Pinpoint the cell where the given text exists, returning its (x, y) midpoint coordinate. 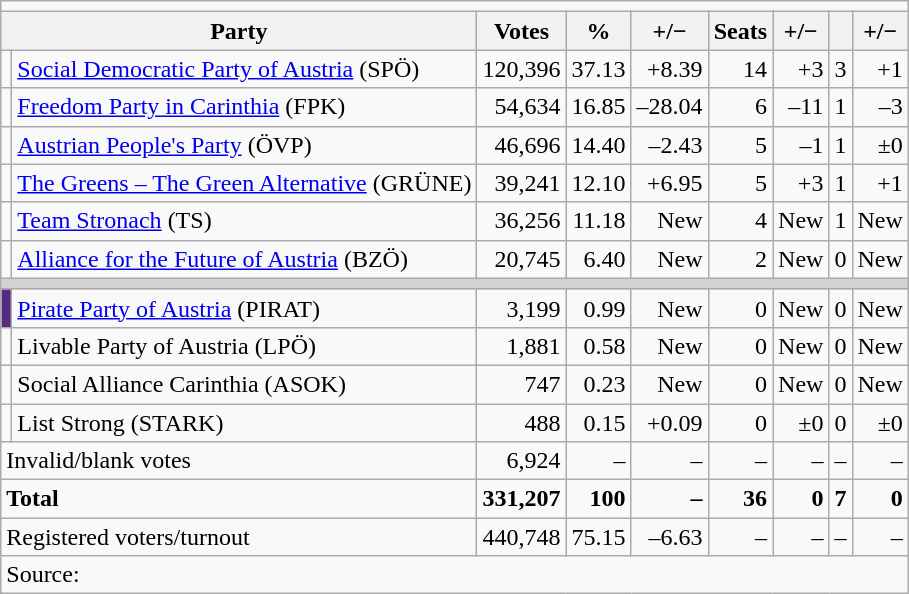
37.13 (598, 69)
–6.63 (670, 537)
36,256 (522, 221)
3 (840, 69)
3,199 (522, 308)
% (598, 31)
6 (740, 107)
2 (740, 259)
12.10 (598, 183)
331,207 (522, 499)
Austrian People's Party (ÖVP) (244, 145)
Registered voters/turnout (239, 537)
Social Democratic Party of Austria (SPÖ) (244, 69)
Freedom Party in Carinthia (FPK) (244, 107)
+0.09 (670, 423)
488 (522, 423)
–28.04 (670, 107)
–2.43 (670, 145)
0.58 (598, 346)
120,396 (522, 69)
39,241 (522, 183)
4 (740, 221)
Pirate Party of Austria (PIRAT) (244, 308)
Party (239, 31)
+8.39 (670, 69)
Votes (522, 31)
Source: (455, 575)
14.40 (598, 145)
Seats (740, 31)
Social Alliance Carinthia (ASOK) (244, 384)
100 (598, 499)
1,881 (522, 346)
Livable Party of Austria (LPÖ) (244, 346)
6,924 (522, 461)
36 (740, 499)
+6.95 (670, 183)
54,634 (522, 107)
7 (840, 499)
Alliance for the Future of Austria (BZÖ) (244, 259)
440,748 (522, 537)
20,745 (522, 259)
–3 (880, 107)
–1 (801, 145)
747 (522, 384)
0.99 (598, 308)
The Greens – The Green Alternative (GRÜNE) (244, 183)
0.15 (598, 423)
Total (239, 499)
–11 (801, 107)
11.18 (598, 221)
14 (740, 69)
Invalid/blank votes (239, 461)
List Strong (STARK) (244, 423)
Team Stronach (TS) (244, 221)
16.85 (598, 107)
6.40 (598, 259)
0.23 (598, 384)
46,696 (522, 145)
75.15 (598, 537)
